Identify which cell holds the provided text, then report its (x, y) central coordinate. 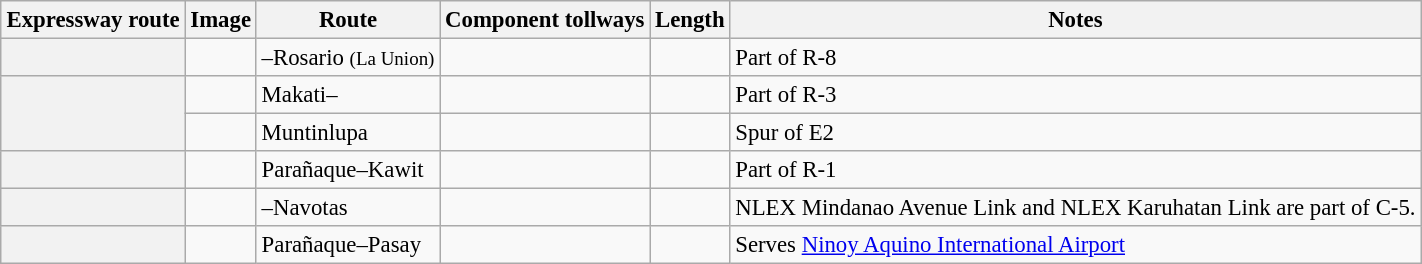
Part of R-8 (1076, 57)
Parañaque–Kawit (348, 170)
Part of R-3 (1076, 95)
Muntinlupa (348, 133)
Parañaque–Pasay (348, 245)
Expressway route (93, 20)
Route (348, 20)
Component tollways (545, 20)
NLEX Mindanao Avenue Link and NLEX Karuhatan Link are part of C-5. (1076, 208)
Length (690, 20)
Notes (1076, 20)
Makati– (348, 95)
Spur of E2 (1076, 133)
–Navotas (348, 208)
Serves Ninoy Aquino International Airport (1076, 245)
Part of R-1 (1076, 170)
Image (220, 20)
–Rosario (La Union) (348, 57)
